Provide the (x, y) coordinate of the cell's center where the given text is located.  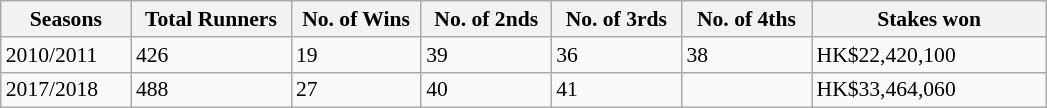
19 (356, 55)
No. of 3rds (616, 19)
No. of 4ths (746, 19)
488 (211, 90)
Seasons (66, 19)
2010/2011 (66, 55)
39 (486, 55)
2017/2018 (66, 90)
40 (486, 90)
41 (616, 90)
No. of 2nds (486, 19)
36 (616, 55)
Total Runners (211, 19)
426 (211, 55)
27 (356, 90)
38 (746, 55)
HK$22,420,100 (930, 55)
No. of Wins (356, 19)
Stakes won (930, 19)
HK$33,464,060 (930, 90)
